Provide the (X, Y) coordinate of the cell's center where the given text is located.  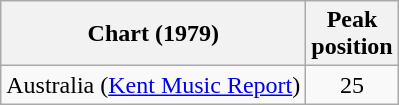
25 (352, 85)
Chart (1979) (154, 34)
Australia (Kent Music Report) (154, 85)
Peakposition (352, 34)
